Detect which cell encompasses the target text, then output its [x, y] center coordinate. 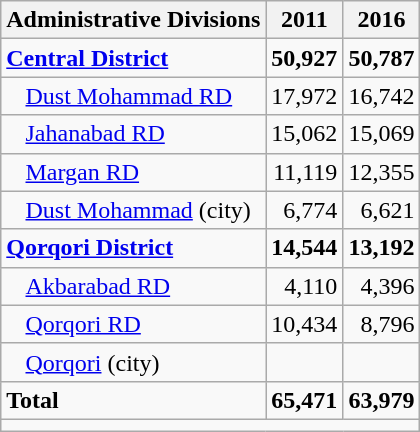
Dust Mohammad (city) [134, 210]
6,774 [304, 210]
15,069 [382, 134]
17,972 [304, 96]
Central District [134, 58]
15,062 [304, 134]
50,927 [304, 58]
12,355 [382, 172]
63,979 [382, 400]
Dust Mohammad RD [134, 96]
Qorqori RD [134, 324]
Qorqori (city) [134, 362]
13,192 [382, 248]
Total [134, 400]
11,119 [304, 172]
4,396 [382, 286]
Qorqori District [134, 248]
Jahanabad RD [134, 134]
8,796 [382, 324]
Administrative Divisions [134, 20]
14,544 [304, 248]
Margan RD [134, 172]
4,110 [304, 286]
16,742 [382, 96]
10,434 [304, 324]
50,787 [382, 58]
Akbarabad RD [134, 286]
65,471 [304, 400]
2016 [382, 20]
6,621 [382, 210]
2011 [304, 20]
